Return (x, y) of the center of cell containing provided text 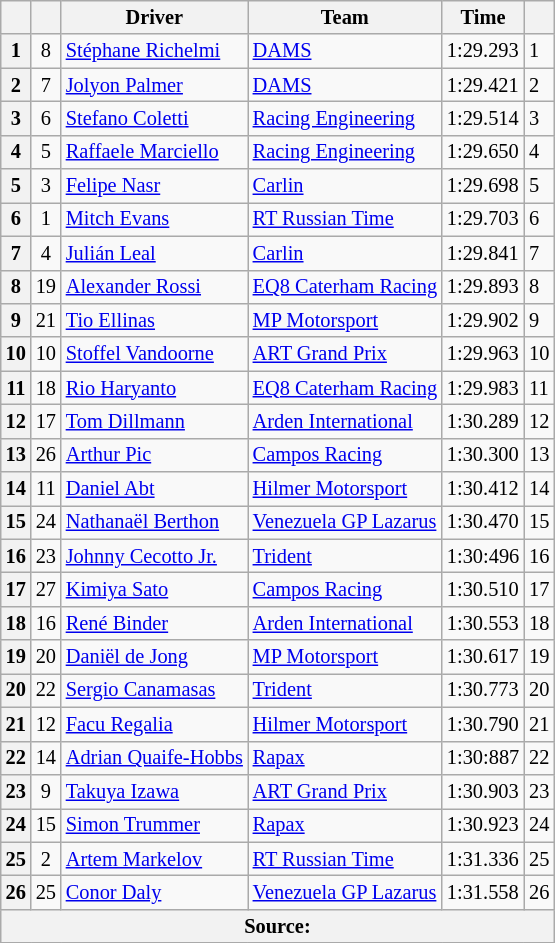
Alexander Rossi (154, 287)
Mitch Evans (154, 219)
1:30.300 (483, 455)
1:29.983 (483, 388)
Sergio Canamasas (154, 690)
Stoffel Vandoorne (154, 354)
Kimiya Sato (154, 589)
Julián Leal (154, 253)
Raffaele Marciello (154, 152)
1:29.698 (483, 186)
1:31.336 (483, 859)
Johnny Cecotto Jr. (154, 556)
1:30.903 (483, 791)
1:29.893 (483, 287)
1:30.923 (483, 825)
1:30:887 (483, 758)
Stefano Coletti (154, 118)
Artem Markelov (154, 859)
1:29.841 (483, 253)
Jolyon Palmer (154, 85)
Adrian Quaife-Hobbs (154, 758)
1:29.902 (483, 320)
René Binder (154, 623)
Daniel Abt (154, 489)
1:30.289 (483, 421)
Driver (154, 17)
1:29.963 (483, 354)
Source: (278, 926)
Rio Haryanto (154, 388)
Tio Ellinas (154, 320)
Felipe Nasr (154, 186)
1:30.510 (483, 589)
1:29.293 (483, 51)
1:29.703 (483, 219)
Team (345, 17)
1:29.421 (483, 85)
1:30.617 (483, 657)
1:29.514 (483, 118)
Nathanaël Berthon (154, 522)
27 (46, 589)
1:30.773 (483, 690)
Daniël de Jong (154, 657)
Conor Daly (154, 892)
Simon Trummer (154, 825)
Facu Regalia (154, 724)
1:30:496 (483, 556)
Time (483, 17)
1:31.558 (483, 892)
Stéphane Richelmi (154, 51)
1:30.553 (483, 623)
Tom Dillmann (154, 421)
1:29.650 (483, 152)
Takuya Izawa (154, 791)
1:30.790 (483, 724)
Arthur Pic (154, 455)
1:30.412 (483, 489)
1:30.470 (483, 522)
